Return (X, Y) of the center of cell containing provided text 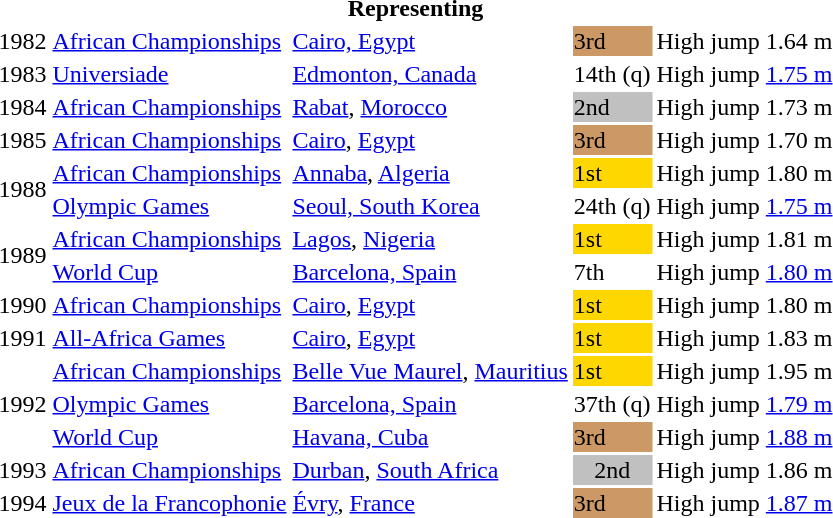
37th (q) (612, 404)
All-Africa Games (170, 338)
24th (q) (612, 206)
14th (q) (612, 74)
Jeux de la Francophonie (170, 503)
Évry, France (430, 503)
Seoul, South Korea (430, 206)
Havana, Cuba (430, 437)
Rabat, Morocco (430, 107)
Annaba, Algeria (430, 173)
Lagos, Nigeria (430, 239)
Belle Vue Maurel, Mauritius (430, 371)
Edmonton, Canada (430, 74)
Durban, South Africa (430, 470)
Universiade (170, 74)
7th (612, 272)
